Pinpoint the cell where the given text exists, returning its [X, Y] midpoint coordinate. 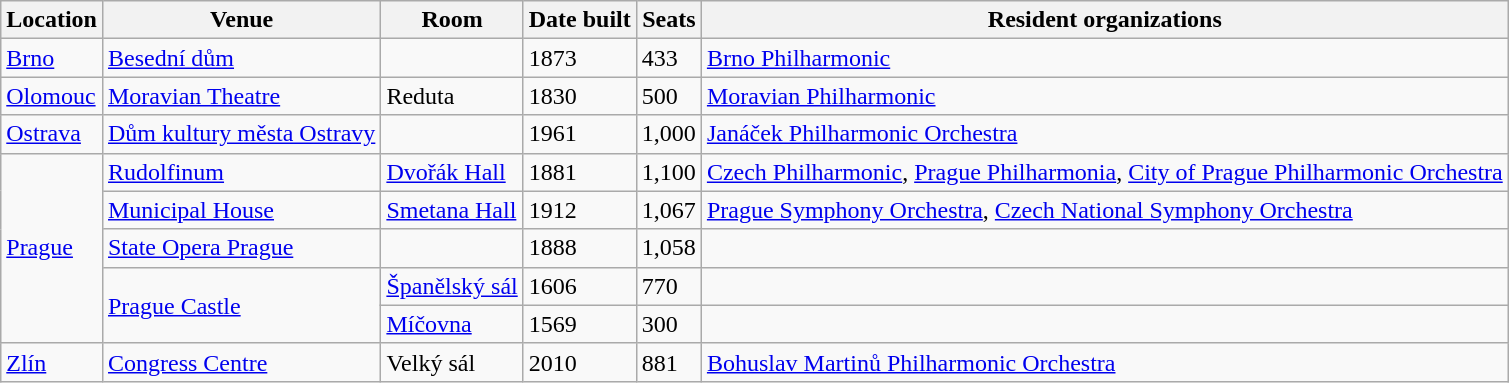
Brno [52, 58]
Besední dům [241, 58]
Prague [52, 248]
1606 [580, 286]
Olomouc [52, 96]
1830 [580, 96]
Congress Centre [241, 362]
Room [452, 20]
Ostrava [52, 134]
1,000 [668, 134]
Smetana Hall [452, 210]
1881 [580, 172]
770 [668, 286]
881 [668, 362]
Zlín [52, 362]
Date built [580, 20]
State Opera Prague [241, 248]
500 [668, 96]
2010 [580, 362]
433 [668, 58]
Czech Philharmonic, Prague Philharmonia, City of Prague Philharmonic Orchestra [1104, 172]
Moravian Theatre [241, 96]
Seats [668, 20]
Prague Symphony Orchestra, Czech National Symphony Orchestra [1104, 210]
Dvořák Hall [452, 172]
Janáček Philharmonic Orchestra [1104, 134]
Míčovna [452, 324]
Španělský sál [452, 286]
Prague Castle [241, 305]
Rudolfinum [241, 172]
1569 [580, 324]
1961 [580, 134]
1873 [580, 58]
300 [668, 324]
Velký sál [452, 362]
1,067 [668, 210]
Brno Philharmonic [1104, 58]
Dům kultury města Ostravy [241, 134]
Moravian Philharmonic [1104, 96]
Resident organizations [1104, 20]
Location [52, 20]
1888 [580, 248]
Reduta [452, 96]
Bohuslav Martinů Philharmonic Orchestra [1104, 362]
1,100 [668, 172]
Venue [241, 20]
Municipal House [241, 210]
1,058 [668, 248]
1912 [580, 210]
